From the cell containing the given text, extract its center point as [x, y] coordinate. 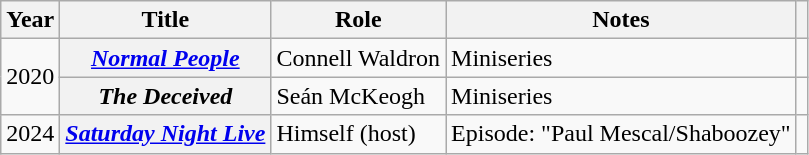
Seán McKeogh [358, 96]
Notes [622, 20]
Title [166, 20]
Episode: "Paul Mescal/Shaboozey" [622, 134]
Year [30, 20]
Role [358, 20]
2024 [30, 134]
2020 [30, 77]
Himself (host) [358, 134]
Saturday Night Live [166, 134]
The Deceived [166, 96]
Normal People [166, 58]
Connell Waldron [358, 58]
